Return the (x, y) coordinate for the center point of the cell that contains the specified text.  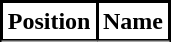
Name (134, 22)
Position (50, 22)
